Identify which cell holds the provided text, then report its [X, Y] central coordinate. 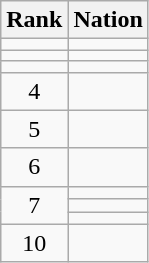
4 [34, 91]
Nation [108, 20]
7 [34, 205]
5 [34, 129]
Rank [34, 20]
10 [34, 243]
6 [34, 167]
